Extract the (X, Y) coordinate from the center of the cell holding the provided text.  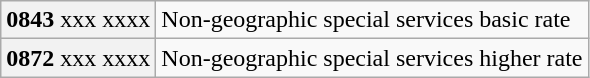
0843 xxx xxxx (78, 20)
Non-geographic special services basic rate (372, 20)
Non-geographic special services higher rate (372, 58)
0872 xxx xxxx (78, 58)
